Locate the cell with the specified text and output its (x, y) center coordinate. 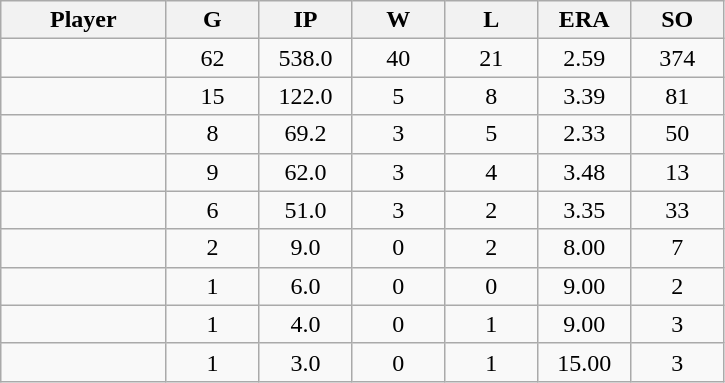
81 (678, 96)
W (398, 20)
2.33 (584, 134)
6.0 (306, 286)
40 (398, 58)
3.0 (306, 362)
15.00 (584, 362)
122.0 (306, 96)
8.00 (584, 248)
21 (492, 58)
7 (678, 248)
4 (492, 172)
3.39 (584, 96)
374 (678, 58)
15 (212, 96)
51.0 (306, 210)
50 (678, 134)
6 (212, 210)
2.59 (584, 58)
4.0 (306, 324)
3.35 (584, 210)
62 (212, 58)
ERA (584, 20)
9.0 (306, 248)
538.0 (306, 58)
69.2 (306, 134)
33 (678, 210)
IP (306, 20)
62.0 (306, 172)
Player (84, 20)
9 (212, 172)
L (492, 20)
G (212, 20)
SO (678, 20)
3.48 (584, 172)
13 (678, 172)
